Output the [x, y] coordinate of the center of the cell containing the given text.  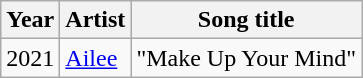
"Make Up Your Mind" [246, 58]
Year [30, 20]
Artist [96, 20]
Ailee [96, 58]
2021 [30, 58]
Song title [246, 20]
